For the text-containing cell, return its midpoint in (X, Y) coordinate format. 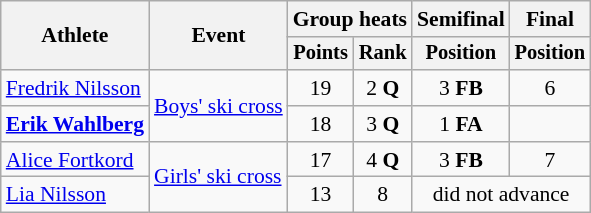
1 FA (461, 124)
4 Q (382, 160)
Alice Fortkord (75, 160)
Semifinal (461, 19)
19 (321, 88)
7 (550, 160)
Final (550, 19)
6 (550, 88)
Erik Wahlberg (75, 124)
Group heats (350, 19)
did not advance (501, 195)
Event (218, 36)
Boys' ski cross (218, 106)
18 (321, 124)
Points (321, 54)
Fredrik Nilsson (75, 88)
8 (382, 195)
3 Q (382, 124)
2 Q (382, 88)
Lia Nilsson (75, 195)
13 (321, 195)
Girls' ski cross (218, 178)
Athlete (75, 36)
Rank (382, 54)
17 (321, 160)
